Provide the [x, y] coordinate of the cell's center where the given text is located.  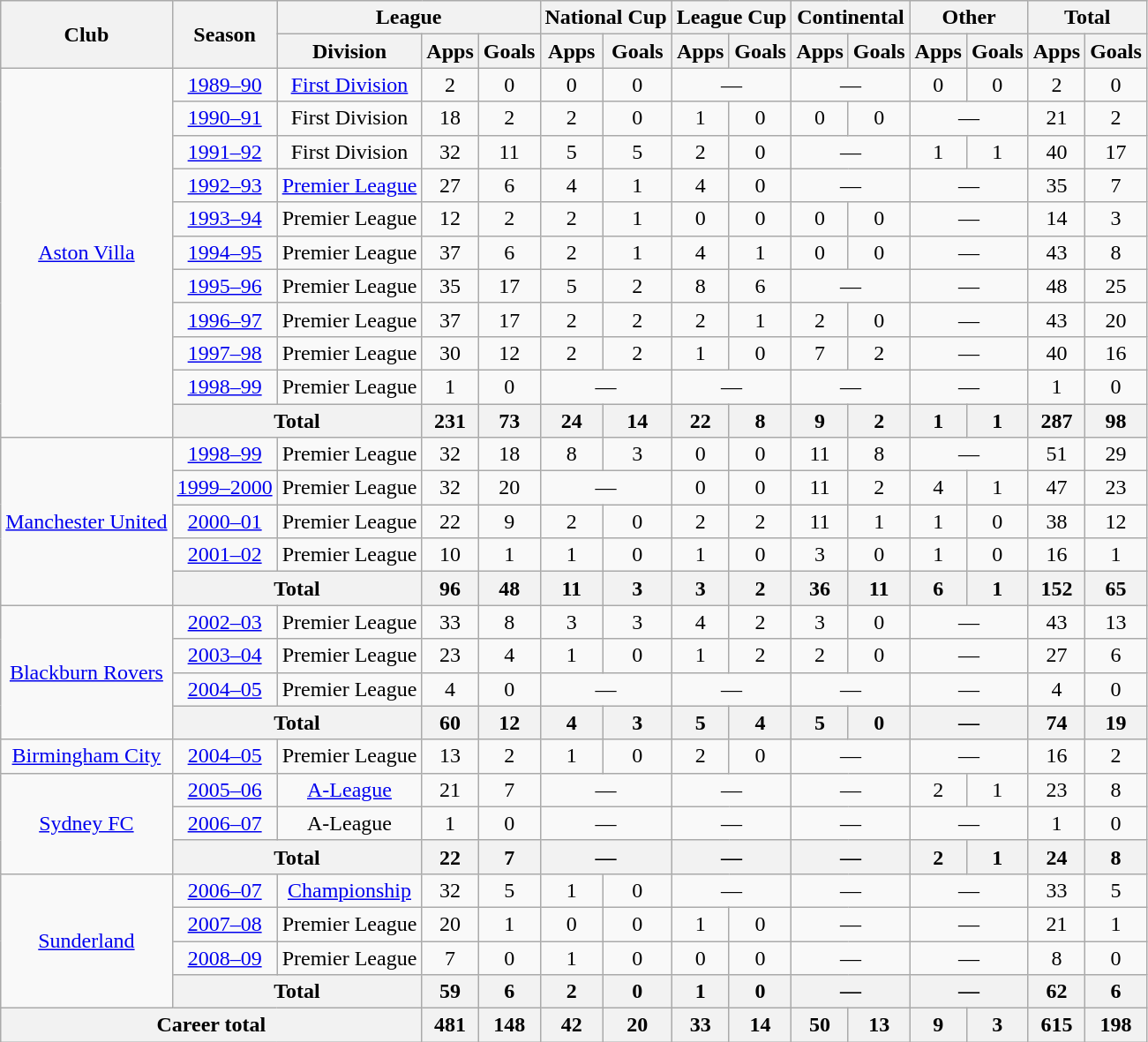
2002–03 [224, 622]
50 [820, 1025]
National Cup [605, 18]
10 [450, 555]
25 [1116, 286]
74 [1056, 723]
152 [1056, 588]
98 [1116, 421]
Sydney FC [86, 823]
1989–90 [224, 85]
Championship [349, 890]
Season [224, 34]
36 [820, 588]
231 [450, 421]
Continental [851, 18]
29 [1116, 454]
1990–91 [224, 118]
30 [450, 353]
73 [509, 421]
Sunderland [86, 941]
59 [450, 992]
60 [450, 723]
19 [1116, 723]
1991–92 [224, 152]
Other [969, 18]
Aston Villa [86, 252]
615 [1056, 1025]
148 [509, 1025]
Career total [212, 1025]
Division [349, 51]
47 [1056, 488]
2001–02 [224, 555]
287 [1056, 421]
Manchester United [86, 521]
51 [1056, 454]
1994–95 [224, 252]
38 [1056, 521]
1997–98 [224, 353]
Birmingham City [86, 756]
96 [450, 588]
1996–97 [224, 319]
2007–08 [224, 924]
1993–94 [224, 219]
1992–93 [224, 185]
198 [1116, 1025]
2008–09 [224, 957]
League [409, 18]
481 [450, 1025]
League Cup [732, 18]
1995–96 [224, 286]
Club [86, 34]
2005–06 [224, 790]
65 [1116, 588]
2003–04 [224, 656]
42 [572, 1025]
2000–01 [224, 521]
Blackburn Rovers [86, 672]
62 [1056, 992]
1999–2000 [224, 488]
